Provide the [x, y] coordinate of the cell's center where the given text is located.  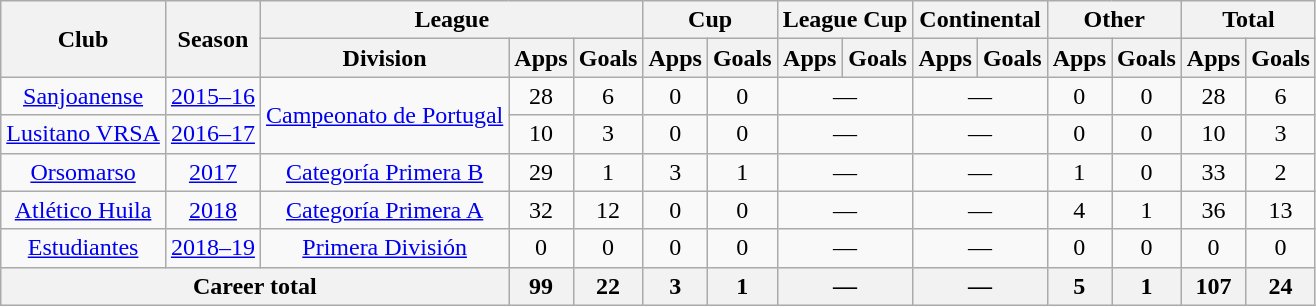
2017 [212, 172]
Atlético Huila [84, 210]
5 [1079, 286]
Categoría Primera B [384, 172]
Sanjoanense [84, 96]
29 [541, 172]
2018 [212, 210]
League Cup [845, 20]
33 [1213, 172]
99 [541, 286]
2 [1281, 172]
Other [1114, 20]
Primera División [384, 248]
24 [1281, 286]
32 [541, 210]
107 [1213, 286]
Cup [710, 20]
36 [1213, 210]
Division [384, 58]
Continental [980, 20]
4 [1079, 210]
Categoría Primera A [384, 210]
13 [1281, 210]
Estudiantes [84, 248]
2018–19 [212, 248]
Campeonato de Portugal [384, 115]
2015–16 [212, 96]
22 [608, 286]
Season [212, 39]
Career total [255, 286]
12 [608, 210]
Club [84, 39]
League [452, 20]
Lusitano VRSA [84, 134]
Total [1248, 20]
Orsomarso [84, 172]
2016–17 [212, 134]
